Output the [X, Y] coordinate of the center of the cell containing the given text.  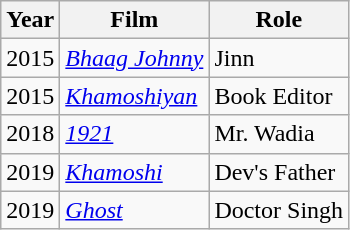
Mr. Wadia [279, 134]
Film [134, 20]
Dev's Father [279, 172]
Khamoshi [134, 172]
Jinn [279, 58]
1921 [134, 134]
Role [279, 20]
Year [30, 20]
Bhaag Johnny [134, 58]
Book Editor [279, 96]
Doctor Singh [279, 210]
Khamoshiyan [134, 96]
Ghost [134, 210]
2018 [30, 134]
